Find where the given text appears and provide that cell's center as [X, Y] coordinate. 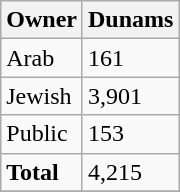
Owner [42, 20]
4,215 [130, 172]
Jewish [42, 96]
161 [130, 58]
Arab [42, 58]
Dunams [130, 20]
Total [42, 172]
153 [130, 134]
Public [42, 134]
3,901 [130, 96]
